Determine the [x, y] coordinate at the center of the cell enclosing the given text.  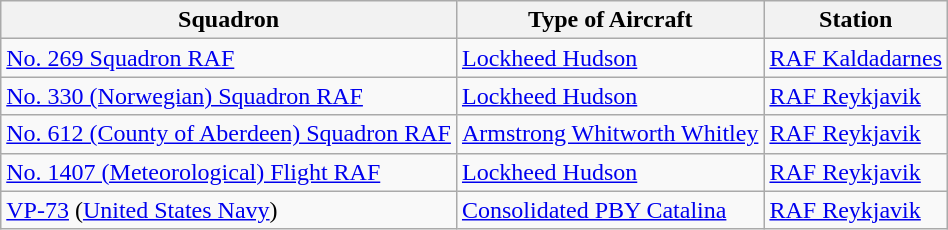
VP-73 (United States Navy) [229, 210]
RAF Kaldadarnes [856, 58]
Consolidated PBY Catalina [610, 210]
No. 612 (County of Aberdeen) Squadron RAF [229, 134]
Station [856, 20]
No. 269 Squadron RAF [229, 58]
Type of Aircraft [610, 20]
No. 1407 (Meteorological) Flight RAF [229, 172]
Armstrong Whitworth Whitley [610, 134]
Squadron [229, 20]
No. 330 (Norwegian) Squadron RAF [229, 96]
